Identify which cell holds the provided text, then report its (X, Y) central coordinate. 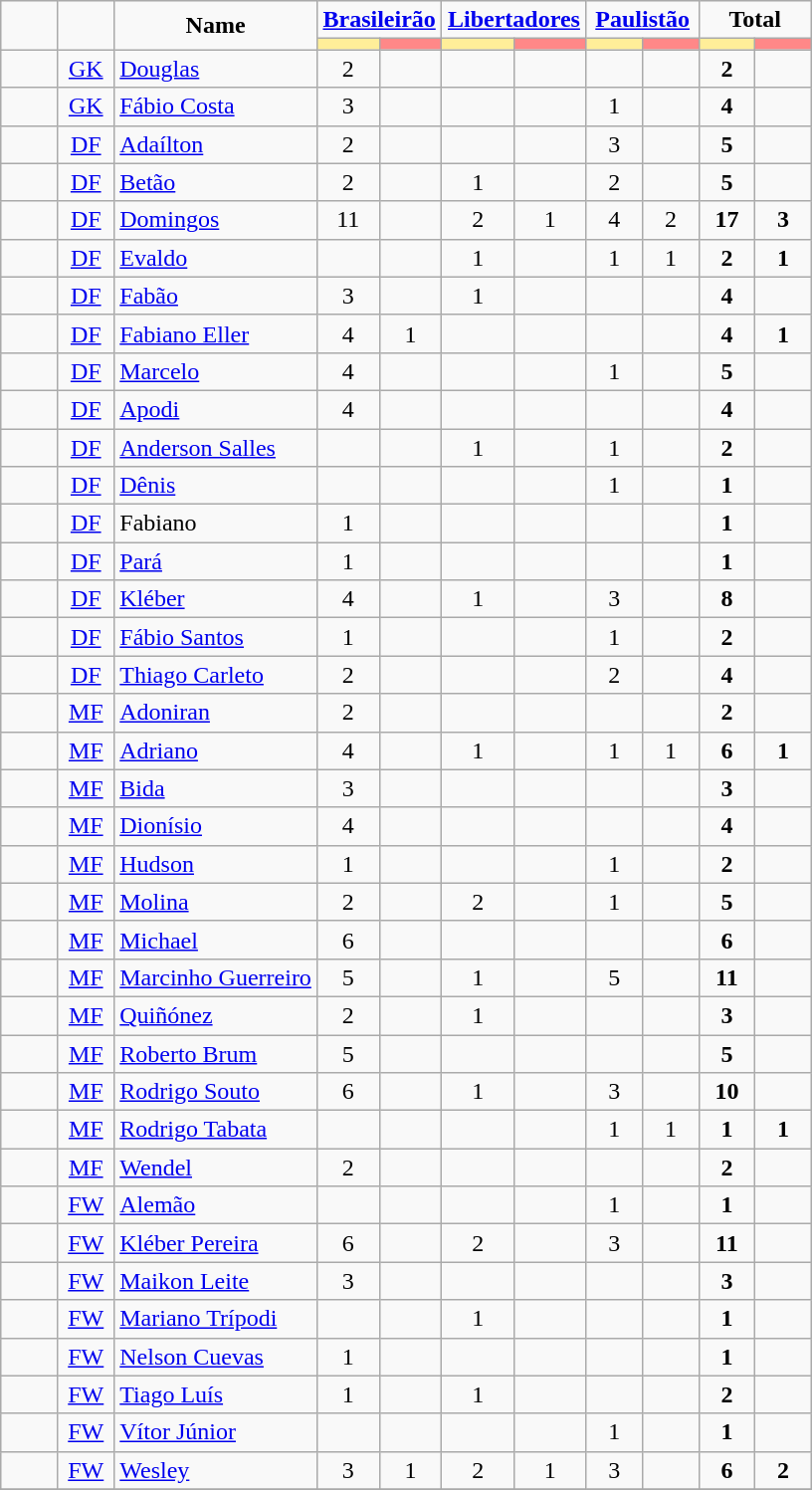
Dênis (216, 486)
Nelson Cuevas (216, 1357)
10 (726, 1092)
Rodrigo Souto (216, 1092)
Mariano Trípodi (216, 1319)
Fábio Costa (216, 106)
Betão (216, 182)
Fabão (216, 296)
Quiñónez (216, 1015)
Evaldo (216, 258)
Kléber Pereira (216, 1243)
Bida (216, 788)
17 (726, 220)
Domingos (216, 220)
Hudson (216, 864)
Fábio Santos (216, 637)
Adaílton (216, 144)
Alemão (216, 1205)
Total (754, 20)
8 (726, 599)
Anderson Salles (216, 447)
Adoniran (216, 713)
Thiago Carleto (216, 675)
Rodrigo Tabata (216, 1130)
Tiago Luís (216, 1394)
Dionísio (216, 826)
Marcelo (216, 371)
Vítor Júnior (216, 1432)
Apodi (216, 409)
Pará (216, 561)
Adriano (216, 750)
Kléber (216, 599)
Fabiano (216, 524)
Marcinho Guerreiro (216, 977)
Wesley (216, 1470)
Name (216, 26)
Paulistão (643, 20)
Douglas (216, 69)
Brasileirão (378, 20)
Molina (216, 902)
Roberto Brum (216, 1054)
Wendel (216, 1168)
Fabiano Eller (216, 333)
Michael (216, 940)
Libertadores (513, 20)
Maikon Leite (216, 1281)
